Capture the cell that displays the provided text and extract its [X, Y] central coordinate. 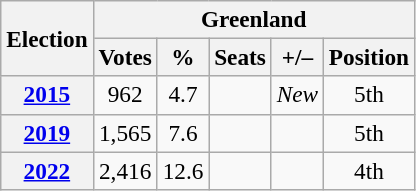
Greenland [254, 19]
2015 [47, 95]
2019 [47, 133]
1,565 [125, 133]
12.6 [183, 170]
New [297, 95]
962 [125, 95]
2022 [47, 170]
Position [368, 57]
2,416 [125, 170]
4.7 [183, 95]
Seats [240, 57]
Election [47, 38]
+/– [297, 57]
4th [368, 170]
7.6 [183, 133]
Votes [125, 57]
% [183, 57]
